Determine the [X, Y] coordinate at the center of the cell enclosing the given text.  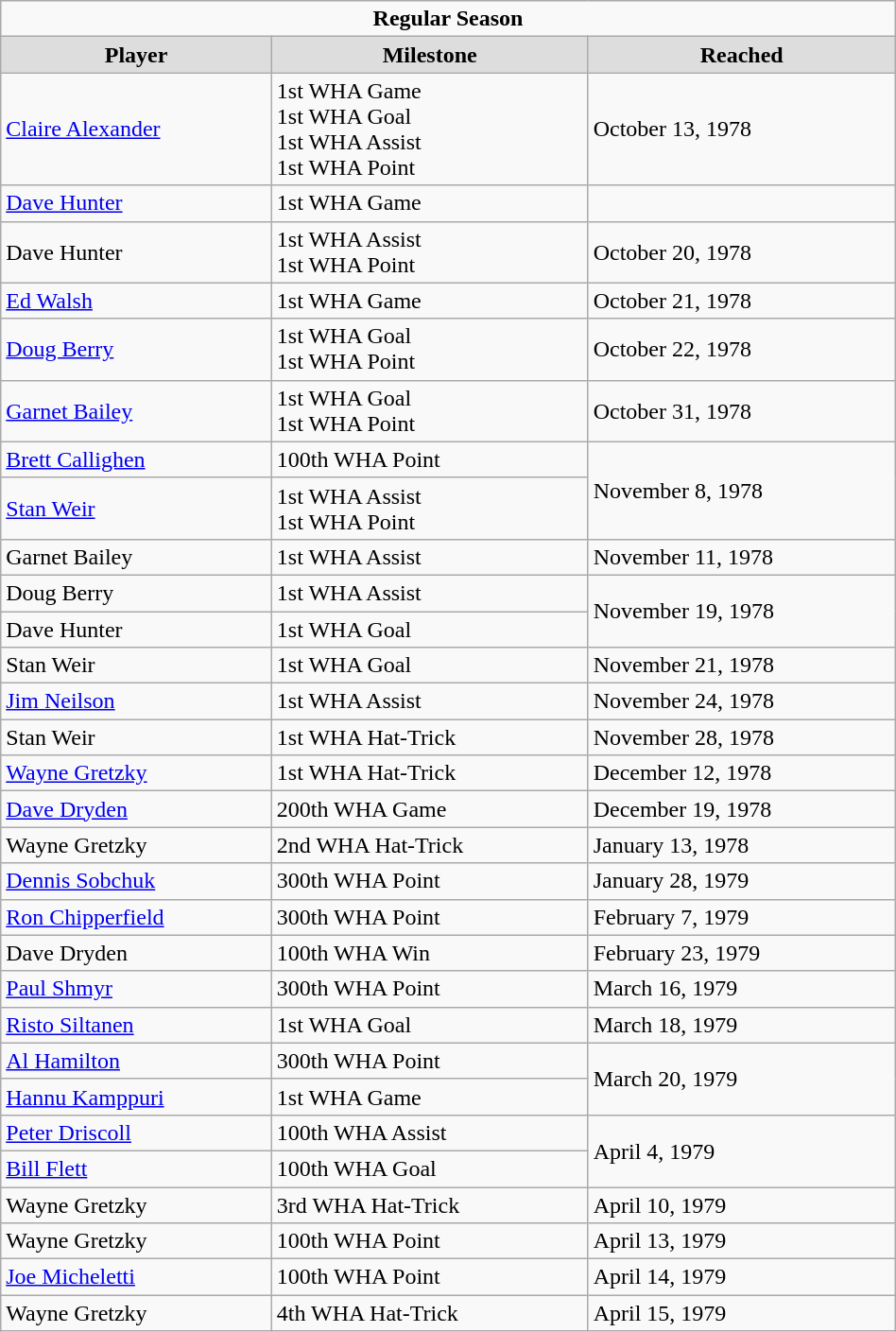
Jim Neilson [136, 701]
100th WHA Goal [429, 1168]
January 28, 1979 [741, 881]
November 24, 1978 [741, 701]
November 21, 1978 [741, 666]
October 22, 1978 [741, 350]
October 31, 1978 [741, 410]
October 21, 1978 [741, 301]
April 14, 1979 [741, 1277]
Joe Micheletti [136, 1277]
3rd WHA Hat-Trick [429, 1205]
Risto Siltanen [136, 1025]
March 18, 1979 [741, 1025]
Ron Chipperfield [136, 917]
December 12, 1978 [741, 773]
March 20, 1979 [741, 1079]
Paul Shmyr [136, 989]
Ed Walsh [136, 301]
November 8, 1978 [741, 490]
Milestone [429, 55]
Reached [741, 55]
Dennis Sobchuk [136, 881]
Player [136, 55]
Bill Flett [136, 1168]
January 13, 1978 [741, 845]
200th WHA Game [429, 809]
Claire Alexander [136, 129]
April 10, 1979 [741, 1205]
December 19, 1978 [741, 809]
100th WHA Win [429, 953]
2nd WHA Hat-Trick [429, 845]
March 16, 1979 [741, 989]
April 13, 1979 [741, 1241]
100th WHA Assist [429, 1133]
February 7, 1979 [741, 917]
February 23, 1979 [741, 953]
Al Hamilton [136, 1061]
October 13, 1978 [741, 129]
Brett Callighen [136, 459]
1st WHA Game1st WHA Goal1st WHA Assist1st WHA Point [429, 129]
Hannu Kamppuri [136, 1097]
November 28, 1978 [741, 737]
November 11, 1978 [741, 557]
Peter Driscoll [136, 1133]
4th WHA Hat-Trick [429, 1313]
Regular Season [448, 19]
October 20, 1978 [741, 251]
November 19, 1978 [741, 611]
April 15, 1979 [741, 1313]
April 4, 1979 [741, 1150]
